Determine the (X, Y) coordinate at the center of the cell enclosing the given text.  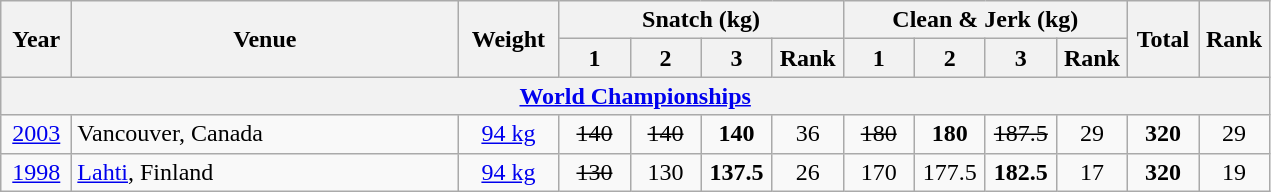
17 (1092, 172)
36 (808, 134)
187.5 (1020, 134)
2003 (36, 134)
Snatch (kg) (701, 20)
Lahti, Finland (265, 172)
1998 (36, 172)
Venue (265, 39)
19 (1234, 172)
Clean & Jerk (kg) (985, 20)
Vancouver, Canada (265, 134)
Year (36, 39)
Total (1162, 39)
182.5 (1020, 172)
137.5 (736, 172)
World Championships (636, 96)
170 (878, 172)
26 (808, 172)
Weight (508, 39)
177.5 (950, 172)
